Find where the given text appears and provide that cell's center as (x, y) coordinate. 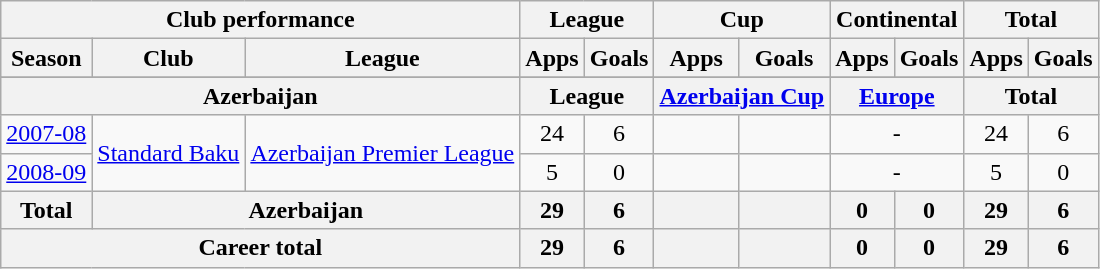
Club (168, 58)
Career total (260, 248)
Continental (897, 20)
Cup (742, 20)
Season (46, 58)
Club performance (260, 20)
Azerbaijan Cup (742, 96)
Azerbaijan Premier League (382, 153)
Europe (897, 96)
Standard Baku (168, 153)
2008-09 (46, 172)
2007-08 (46, 134)
